From the cell containing the given text, extract its center point as (x, y) coordinate. 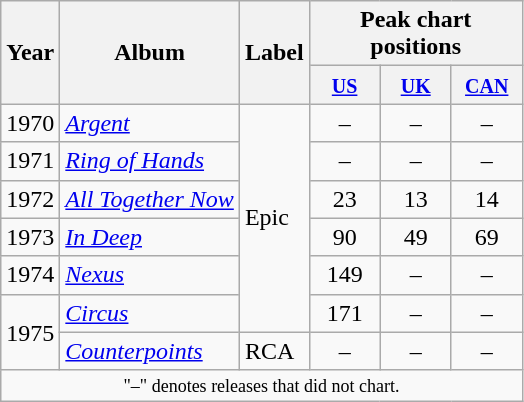
Epic (274, 218)
90 (344, 237)
US (344, 85)
Peak chart positions (416, 34)
Year (30, 52)
69 (486, 237)
Ring of Hands (150, 161)
Nexus (150, 275)
1970 (30, 123)
23 (344, 199)
1971 (30, 161)
1974 (30, 275)
UK (416, 85)
149 (344, 275)
"–" denotes releases that did not chart. (262, 386)
13 (416, 199)
CAN (486, 85)
Argent (150, 123)
49 (416, 237)
1975 (30, 332)
All Together Now (150, 199)
Circus (150, 313)
RCA (274, 351)
In Deep (150, 237)
Label (274, 52)
1973 (30, 237)
1972 (30, 199)
171 (344, 313)
Counterpoints (150, 351)
14 (486, 199)
Album (150, 52)
